Output the (x, y) coordinate of the center of the cell containing the given text.  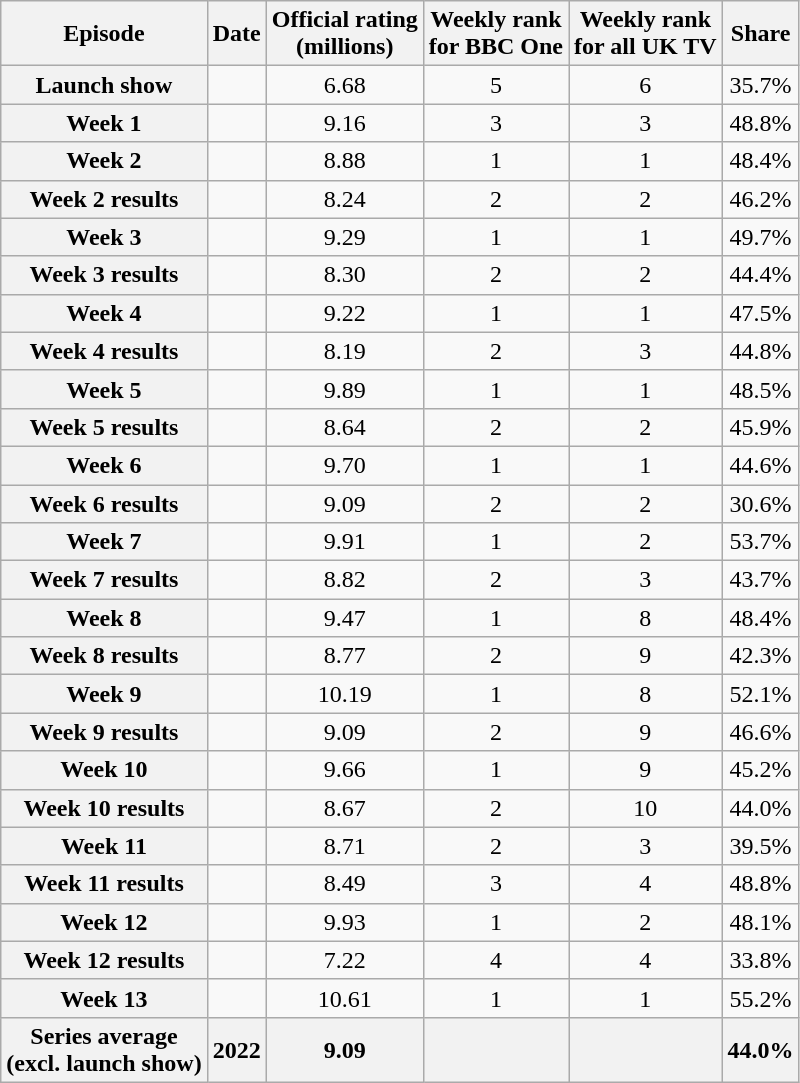
8.88 (344, 161)
52.1% (760, 694)
Week 5 (104, 389)
8.64 (344, 427)
Week 5 results (104, 427)
Series average(excl. launch show) (104, 1050)
Week 6 (104, 465)
35.7% (760, 85)
Weekly rankfor all UK TV (646, 34)
44.4% (760, 275)
9.29 (344, 237)
Launch show (104, 85)
10.19 (344, 694)
44.8% (760, 351)
8.67 (344, 808)
Date (236, 34)
8.77 (344, 656)
Week 6 results (104, 503)
46.2% (760, 199)
39.5% (760, 846)
Week 10 (104, 770)
Week 7 results (104, 580)
9.16 (344, 123)
45.9% (760, 427)
Week 10 results (104, 808)
53.7% (760, 542)
Weekly rankfor BBC One (496, 34)
33.8% (760, 960)
9.70 (344, 465)
9.66 (344, 770)
7.22 (344, 960)
5 (496, 85)
Week 9 results (104, 732)
Week 2 results (104, 199)
9.89 (344, 389)
2022 (236, 1050)
Share (760, 34)
42.3% (760, 656)
45.2% (760, 770)
Week 8 (104, 618)
6 (646, 85)
46.6% (760, 732)
Week 13 (104, 998)
44.6% (760, 465)
8.19 (344, 351)
Week 1 (104, 123)
Week 11 (104, 846)
8.71 (344, 846)
Week 12 results (104, 960)
10 (646, 808)
30.6% (760, 503)
48.5% (760, 389)
Week 4 results (104, 351)
9.93 (344, 922)
Week 3 (104, 237)
Week 11 results (104, 884)
Official rating(millions) (344, 34)
Week 12 (104, 922)
Week 2 (104, 161)
9.47 (344, 618)
49.7% (760, 237)
Week 9 (104, 694)
8.49 (344, 884)
8.30 (344, 275)
Week 3 results (104, 275)
9.91 (344, 542)
Week 7 (104, 542)
8.24 (344, 199)
43.7% (760, 580)
6.68 (344, 85)
Week 8 results (104, 656)
Episode (104, 34)
47.5% (760, 313)
48.1% (760, 922)
10.61 (344, 998)
9.22 (344, 313)
8.82 (344, 580)
Week 4 (104, 313)
55.2% (760, 998)
